Detect which cell encompasses the target text, then output its (x, y) center coordinate. 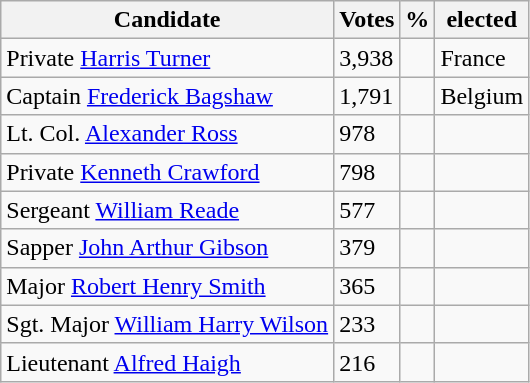
Belgium (482, 96)
Captain Frederick Bagshaw (168, 96)
elected (482, 20)
798 (367, 172)
3,938 (367, 58)
Votes (367, 20)
% (418, 20)
577 (367, 210)
978 (367, 134)
Private Kenneth Crawford (168, 172)
Private Harris Turner (168, 58)
Major Robert Henry Smith (168, 286)
Sgt. Major William Harry Wilson (168, 324)
Lt. Col. Alexander Ross (168, 134)
1,791 (367, 96)
Lieutenant Alfred Haigh (168, 362)
379 (367, 248)
France (482, 58)
Candidate (168, 20)
Sapper John Arthur Gibson (168, 248)
365 (367, 286)
216 (367, 362)
233 (367, 324)
Sergeant William Reade (168, 210)
